Pinpoint the cell where the given text exists, returning its (X, Y) midpoint coordinate. 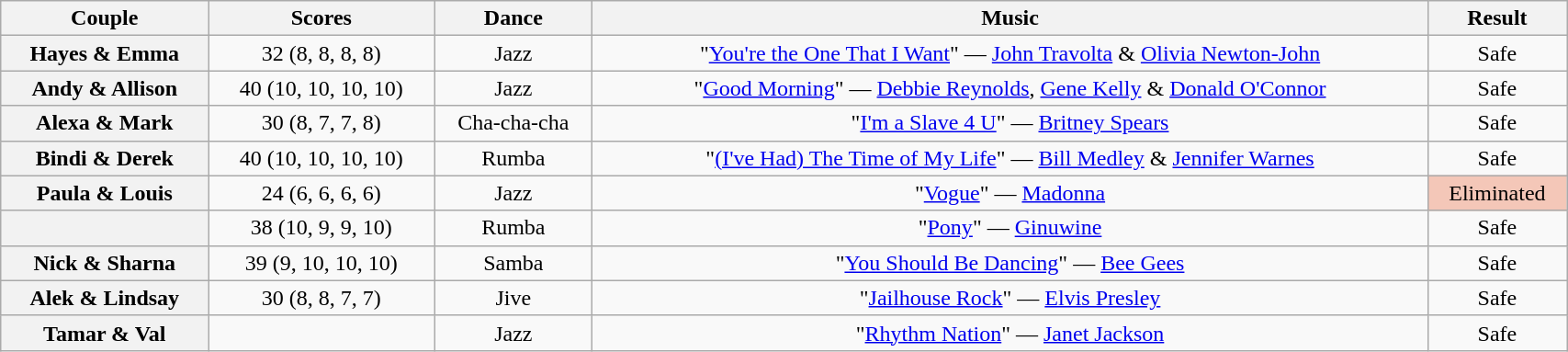
"Pony" — Ginuwine (1010, 228)
24 (6, 6, 6, 6) (321, 193)
Tamar & Val (105, 333)
30 (8, 7, 7, 8) (321, 123)
"(I've Had) The Time of My Life" — Bill Medley & Jennifer Warnes (1010, 158)
Bindi & Derek (105, 158)
Nick & Sharna (105, 263)
Samba (513, 263)
Music (1010, 18)
Andy & Allison (105, 88)
32 (8, 8, 8, 8) (321, 53)
"Vogue" — Madonna (1010, 193)
Result (1497, 18)
Hayes & Emma (105, 53)
"You're the One That I Want" — John Travolta & Olivia Newton-John (1010, 53)
Cha-cha-cha (513, 123)
38 (10, 9, 9, 10) (321, 228)
Scores (321, 18)
Couple (105, 18)
"You Should Be Dancing" — Bee Gees (1010, 263)
Paula & Louis (105, 193)
39 (9, 10, 10, 10) (321, 263)
Dance (513, 18)
"I'm a Slave 4 U" — Britney Spears (1010, 123)
Alexa & Mark (105, 123)
Jive (513, 298)
Alek & Lindsay (105, 298)
"Jailhouse Rock" — Elvis Presley (1010, 298)
"Good Morning" — Debbie Reynolds, Gene Kelly & Donald O'Connor (1010, 88)
"Rhythm Nation" — Janet Jackson (1010, 333)
Eliminated (1497, 193)
30 (8, 8, 7, 7) (321, 298)
